Return (x, y) of the center of cell containing provided text 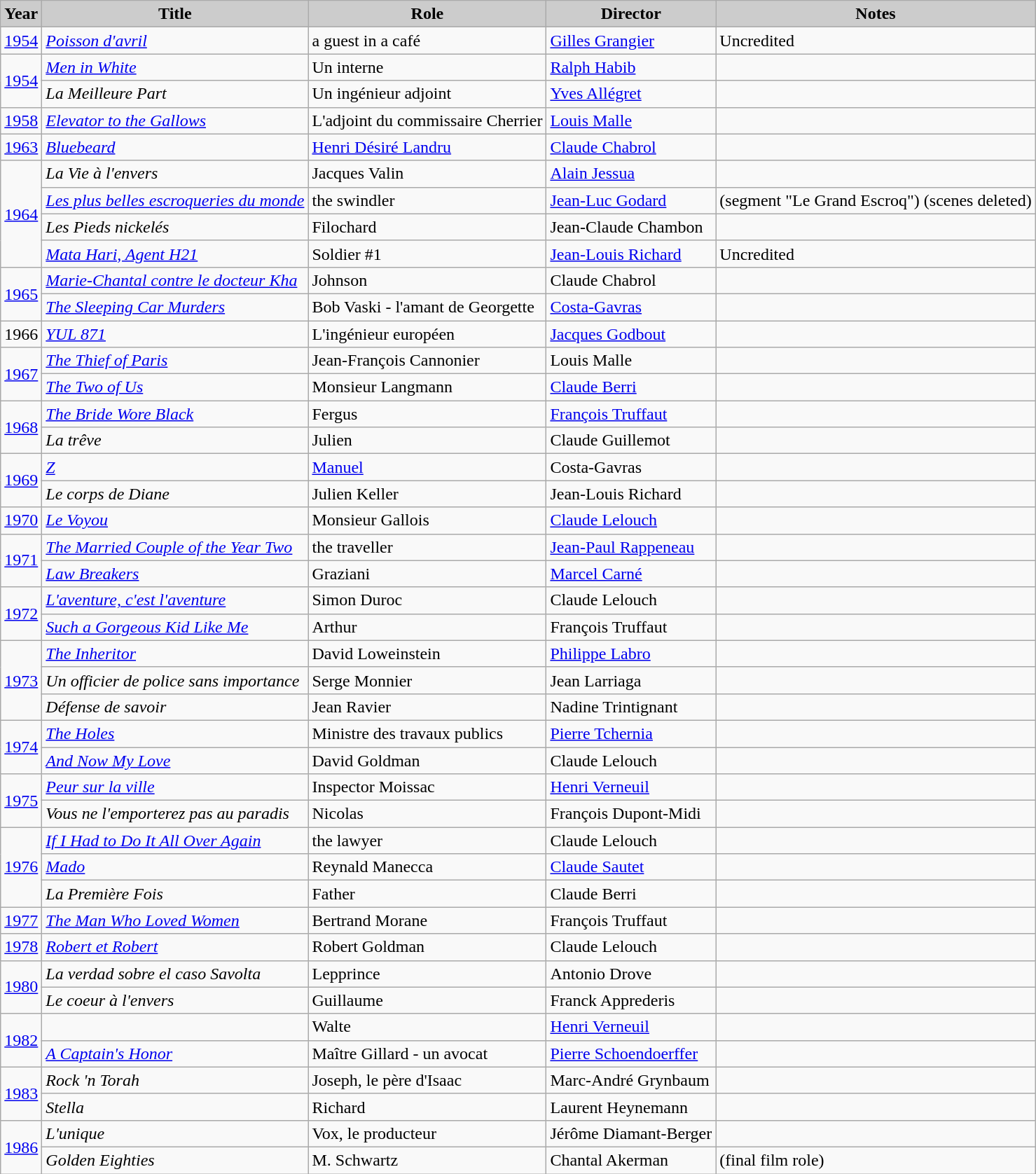
Serge Monnier (427, 680)
1983 (21, 1093)
1965 (21, 293)
Les Pieds nickelés (175, 227)
The Man Who Loved Women (175, 920)
Maître Gillard - un avocat (427, 1054)
the lawyer (427, 841)
The Inheritor (175, 654)
1978 (21, 947)
The Married Couple of the Year Two (175, 547)
David Goldman (427, 760)
Un ingénieur adjoint (427, 94)
Guillaume (427, 1000)
1971 (21, 560)
Philippe Labro (631, 654)
YUL 871 (175, 334)
L'ingénieur européen (427, 334)
the swindler (427, 200)
Le coeur à l'envers (175, 1000)
Le corps de Diane (175, 494)
1986 (21, 1147)
Vox, le producteur (427, 1133)
Graziani (427, 574)
Le Voyou (175, 520)
And Now My Love (175, 760)
(final film role) (876, 1160)
Julien Keller (427, 494)
Rock 'n Torah (175, 1080)
1982 (21, 1040)
La Vie à l'envers (175, 174)
Ministre des travaux publics (427, 733)
Marcel Carné (631, 574)
a guest in a café (427, 41)
Marie-Chantal contre le docteur Kha (175, 280)
Pierre Tchernia (631, 733)
Franck Apprederis (631, 1000)
Fergus (427, 414)
Monsieur Langmann (427, 387)
Nadine Trintignant (631, 707)
Peur sur la ville (175, 787)
Monsieur Gallois (427, 520)
Chantal Akerman (631, 1160)
Year (21, 14)
Manuel (427, 467)
The Thief of Paris (175, 361)
Z (175, 467)
1968 (21, 427)
Elevator to the Gallows (175, 120)
Role (427, 14)
1980 (21, 987)
Lepprince (427, 974)
Les plus belles escroqueries du monde (175, 200)
Jacques Valin (427, 174)
Jean-Claude Chambon (631, 227)
Yves Allégret (631, 94)
Robert et Robert (175, 947)
1966 (21, 334)
Golden Eighties (175, 1160)
Jean-Paul Rappeneau (631, 547)
L'aventure, c'est l'aventure (175, 600)
Bob Vaski - l'amant de Georgette (427, 307)
Law Breakers (175, 574)
La trêve (175, 441)
The Two of Us (175, 387)
Pierre Schoendoerffer (631, 1054)
Arthur (427, 627)
Défense de savoir (175, 707)
Mata Hari, Agent H21 (175, 254)
M. Schwartz (427, 1160)
Richard (427, 1107)
Laurent Heynemann (631, 1107)
Inspector Moissac (427, 787)
1958 (21, 120)
Stella (175, 1107)
Jean-François Cannonier (427, 361)
1974 (21, 747)
Notes (876, 14)
Poisson d'avril (175, 41)
Such a Gorgeous Kid Like Me (175, 627)
Jean-Luc Godard (631, 200)
Bertrand Morane (427, 920)
Robert Goldman (427, 947)
Jean Larriaga (631, 680)
1973 (21, 680)
(segment "Le Grand Escroq") (scenes deleted) (876, 200)
L'unique (175, 1133)
Henri Désiré Landru (427, 147)
Jérôme Diamant-Berger (631, 1133)
Antonio Drove (631, 974)
1977 (21, 920)
Filochard (427, 227)
If I Had to Do It All Over Again (175, 841)
La Première Fois (175, 894)
Simon Duroc (427, 600)
Father (427, 894)
Vous ne l'emporterez pas au paradis (175, 814)
1969 (21, 481)
The Sleeping Car Murders (175, 307)
A Captain's Honor (175, 1054)
Marc-André Grynbaum (631, 1080)
Un interne (427, 67)
The Holes (175, 733)
Joseph, le père d'Isaac (427, 1080)
Julien (427, 441)
Bluebeard (175, 147)
The Bride Wore Black (175, 414)
1976 (21, 867)
Title (175, 14)
L'adjoint du commissaire Cherrier (427, 120)
Claude Sautet (631, 867)
Un officier de police sans importance (175, 680)
Johnson (427, 280)
Mado (175, 867)
François Dupont-Midi (631, 814)
1964 (21, 214)
Director (631, 14)
Gilles Grangier (631, 41)
the traveller (427, 547)
Reynald Manecca (427, 867)
Claude Guillemot (631, 441)
Men in White (175, 67)
La verdad sobre el caso Savolta (175, 974)
1970 (21, 520)
Jacques Godbout (631, 334)
Soldier #1 (427, 254)
1963 (21, 147)
David Loweinstein (427, 654)
Alain Jessua (631, 174)
1972 (21, 614)
Nicolas (427, 814)
1967 (21, 374)
Ralph Habib (631, 67)
Walte (427, 1027)
1975 (21, 801)
Jean Ravier (427, 707)
La Meilleure Part (175, 94)
